Output the [x, y] coordinate of the center of the cell containing the given text.  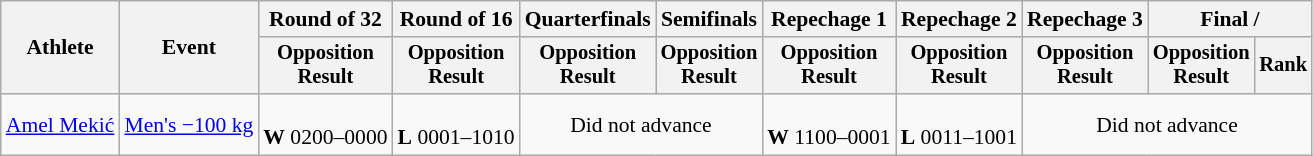
Final / [1230, 19]
Athlete [60, 48]
W 1100–0001 [828, 124]
Men's −100 kg [188, 124]
L 0001–1010 [456, 124]
Rank [1283, 66]
Amel Mekić [60, 124]
Semifinals [710, 19]
Repechage 2 [959, 19]
Repechage 1 [828, 19]
Quarterfinals [588, 19]
Round of 32 [325, 19]
L 0011–1001 [959, 124]
W 0200–0000 [325, 124]
Round of 16 [456, 19]
Repechage 3 [1085, 19]
Event [188, 48]
